Detect which cell encompasses the target text, then output its [X, Y] center coordinate. 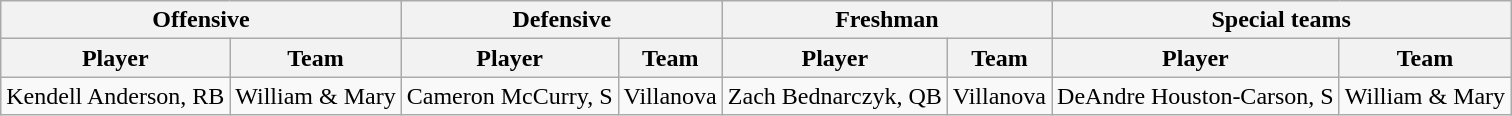
Freshman [886, 20]
Cameron McCurry, S [510, 96]
Zach Bednarczyk, QB [834, 96]
Special teams [1282, 20]
Offensive [201, 20]
Kendell Anderson, RB [116, 96]
Defensive [562, 20]
DeAndre Houston-Carson, S [1196, 96]
